Extract the (x, y) coordinate from the center of the cell holding the provided text.  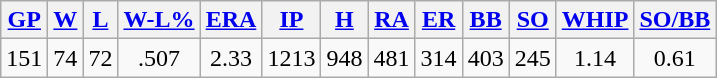
0.61 (675, 58)
151 (24, 58)
74 (66, 58)
SO (532, 20)
W (66, 20)
2.33 (231, 58)
72 (100, 58)
948 (344, 58)
IP (292, 20)
245 (532, 58)
ERA (231, 20)
481 (392, 58)
WHIP (595, 20)
H (344, 20)
403 (486, 58)
.507 (159, 58)
RA (392, 20)
1213 (292, 58)
SO/BB (675, 20)
1.14 (595, 58)
314 (438, 58)
GP (24, 20)
W-L% (159, 20)
ER (438, 20)
L (100, 20)
BB (486, 20)
